For the text-containing cell, return its midpoint in [X, Y] coordinate format. 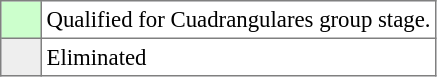
Qualified for Cuadrangulares group stage. [238, 20]
Eliminated [238, 57]
